Identify which cell holds the provided text, then report its [x, y] central coordinate. 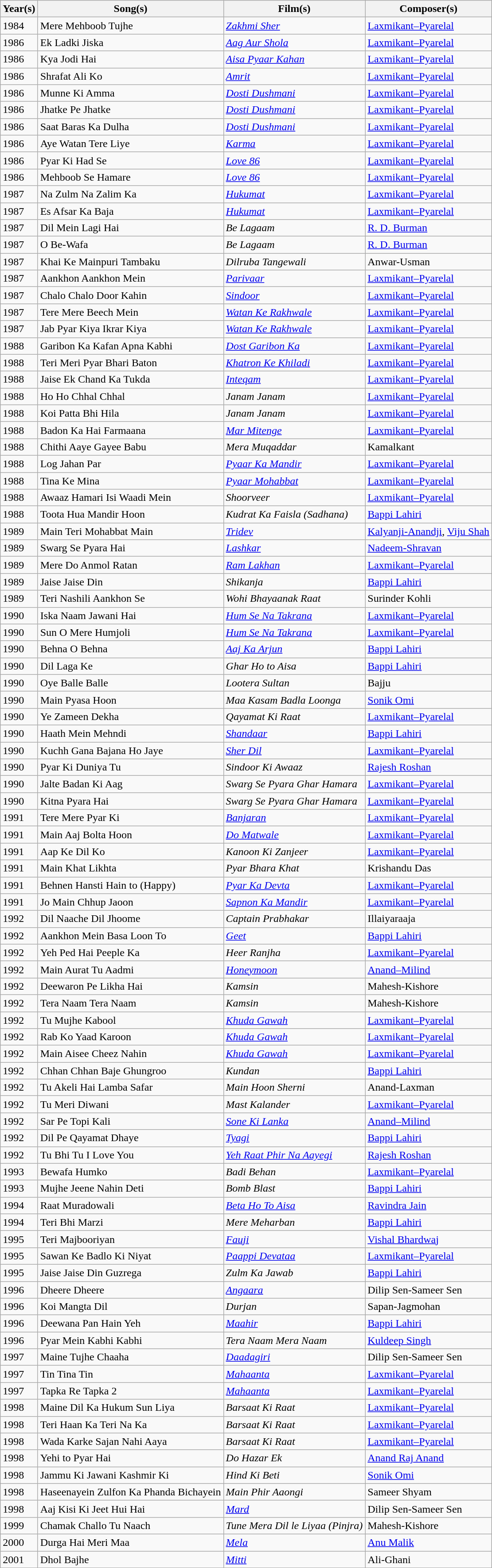
Angaara [294, 1290]
Lootera Sultan [294, 683]
Aankhon Aankhon Mein [130, 279]
Pyaar Ka Mandir [294, 464]
Anand-Laxman [429, 1088]
Deewaron Pe Likha Hai [130, 986]
Vishal Bhardwaj [429, 1239]
Year(s) [19, 9]
Aap Ke Dil Ko [130, 852]
Bewafa Humko [130, 1172]
Teri Meri Pyar Bhari Baton [130, 363]
Mehboob Se Hamare [130, 177]
Dost Garibon Ka [294, 346]
Sameer Shyam [429, 1492]
1984 [19, 26]
Yehi to Pyar Hai [130, 1458]
Song(s) [130, 9]
Daadagiri [294, 1357]
1999 [19, 1525]
Ek Ladki Jiska [130, 43]
Kya Jodi Hai [130, 59]
Raat Muradowali [130, 1205]
Do Matwale [294, 835]
Mujhe Jeene Nahin Deti [130, 1189]
Krishandu Das [429, 868]
Sapnon Ka Mandir [294, 902]
Ram Lakhan [294, 565]
Hind Ki Beti [294, 1475]
Tyagi [294, 1138]
Wohi Bhayaanak Raat [294, 599]
Sindoor Ki Awaaz [294, 767]
Tere Mere Beech Mein [130, 312]
Sawan Ke Badlo Ki Niyat [130, 1256]
Composer(s) [429, 9]
Ghar Ho to Aisa [294, 666]
Main Pyasa Hoon [130, 700]
Na Zulm Na Zalim Ka [130, 194]
Es Afsar Ka Baja [130, 211]
Yeh Raat Phir Na Aayegi [294, 1155]
Inteqam [294, 379]
Kudrat Ka Faisla (Sadhana) [294, 515]
Aaj Kisi Ki Jeet Hui Hai [130, 1509]
2000 [19, 1542]
Maa Kasam Badla Loonga [294, 700]
Maine Tujhe Chaaha [130, 1357]
Main Khat Likhta [130, 868]
Bomb Blast [294, 1189]
Mere Do Anmol Ratan [130, 565]
Shandaar [294, 733]
Chithi Aaye Gayee Babu [130, 447]
Dil Laga Ke [130, 666]
Pyar Mein Kabhi Kabhi [130, 1340]
Sher Dil [294, 751]
Paappi Devataa [294, 1256]
Sar Pe Topi Kali [130, 1121]
Jo Main Chhup Jaoon [130, 902]
Anand Raj Anand [429, 1458]
Fauji [294, 1239]
Jammu Ki Jawani Kashmir Ki [130, 1475]
Oye Balle Balle [130, 683]
Swarg Se Pyara Hai [130, 548]
Kundan [294, 1071]
Captain Prabhakar [294, 919]
Sindoor [294, 295]
Tin Tina Tin [130, 1374]
Surinder Kohli [429, 599]
Geet [294, 936]
Aankhon Mein Basa Loon To [130, 936]
Main Phir Aaongi [294, 1492]
Khai Ke Mainpuri Tambaku [130, 262]
Badi Behan [294, 1172]
Zulm Ka Jawab [294, 1273]
Saat Baras Ka Dulha [130, 127]
Tera Naam Tera Naam [130, 1003]
Dhol Bajhe [130, 1559]
Beta Ho To Aisa [294, 1205]
Chamak Challo Tu Naach [130, 1525]
Aag Aur Shola [294, 43]
Tu Mujhe Kabool [130, 1020]
Main Teri Mohabbat Main [130, 531]
Yeh Ped Hai Peeple Ka [130, 952]
Banjaran [294, 818]
Pyar Ki Had Se [130, 160]
Kalyanji-Anandji, Viju Shah [429, 531]
Garibon Ka Kafan Apna Kabhi [130, 346]
Sapan-Jagmohan [429, 1307]
Ali-Ghani [429, 1559]
Ravindra Jain [429, 1205]
Durjan [294, 1307]
Parivaar [294, 279]
Jaise Jaise Din [130, 582]
Jab Pyar Kiya Ikrar Kiya [130, 329]
Tina Ke Mina [130, 480]
Pyaar Mohabbat [294, 480]
Awaaz Hamari Isi Waadi Mein [130, 498]
Zakhmi Sher [294, 26]
Tu Meri Diwani [130, 1104]
Ye Zameen Dekha [130, 716]
Main Aurat Tu Aadmi [130, 969]
Dilruba Tangewali [294, 262]
Jaise Ek Chand Ka Tukda [130, 379]
Dil Pe Qayamat Dhaye [130, 1138]
Tune Mera Dil le Liyaa (Pinjra) [294, 1525]
Koi Patta Bhi Hila [130, 413]
Film(s) [294, 9]
Mera Muqaddar [294, 447]
O Be-Wafa [130, 245]
Tu Akeli Hai Lamba Safar [130, 1088]
Pyar Ki Duniya Tu [130, 767]
Mar Mitenge [294, 430]
Teri Bhi Marzi [130, 1222]
Log Jahan Par [130, 464]
Aaj Ka Arjun [294, 649]
Aye Watan Tere Liye [130, 143]
Lashkar [294, 548]
Tridev [294, 531]
Kitna Pyara Hai [130, 801]
Deewana Pan Hain Yeh [130, 1324]
Bajju [429, 683]
Amrit [294, 76]
Sone Ki Lanka [294, 1121]
Haseenayein Zulfon Ka Phanda Bichayein [130, 1492]
Tapka Re Tapka 2 [130, 1391]
Anu Malik [429, 1542]
Tere Mere Pyar Ki [130, 818]
Main Aisee Cheez Nahin [130, 1054]
Iska Naam Jawani Hai [130, 616]
Chalo Chalo Door Kahin [130, 295]
Rab Ko Yaad Karoon [130, 1037]
Teri Haan Ka Teri Na Ka [130, 1425]
Jaise Jaise Din Guzrega [130, 1273]
Qayamat Ki Raat [294, 716]
Toota Hua Mandir Hoon [130, 515]
Maahir [294, 1324]
Mitti [294, 1559]
Kuldeep Singh [429, 1340]
Aisa Pyaar Kahan [294, 59]
Mard [294, 1509]
Teri Majbooriyan [130, 1239]
Anwar-Usman [429, 262]
Tu Bhi Tu I Love You [130, 1155]
Behnen Hansti Hain to (Happy) [130, 885]
Main Hoon Sherni [294, 1088]
Do Hazar Ek [294, 1458]
Munne Ki Amma [130, 93]
Karma [294, 143]
Nadeem-Shravan [429, 548]
2001 [19, 1559]
Pyar Bhara Khat [294, 868]
Mere Mehboob Tujhe [130, 26]
Koi Mangta Dil [130, 1307]
Maine Dil Ka Hukum Sun Liya [130, 1408]
Mere Meharban [294, 1222]
Shrafat Ali Ko [130, 76]
Mast Kalander [294, 1104]
Mela [294, 1542]
Shikanja [294, 582]
Jhatke Pe Jhatke [130, 110]
Badon Ka Hai Farmaana [130, 430]
Khatron Ke Khiladi [294, 363]
Teri Nashili Aankhon Se [130, 599]
Dheere Dheere [130, 1290]
Kamalkant [429, 447]
Behna O Behna [130, 649]
Wada Karke Sajan Nahi Aaya [130, 1441]
Kuchh Gana Bajana Ho Jaye [130, 751]
Illaiyaraaja [429, 919]
Kanoon Ki Zanjeer [294, 852]
Haath Mein Mehndi [130, 733]
Dil Mein Lagi Hai [130, 228]
Ho Ho Chhal Chhal [130, 396]
Honeymoon [294, 969]
Sun O Mere Humjoli [130, 632]
Main Aaj Bolta Hoon [130, 835]
Heer Ranjha [294, 952]
Tera Naam Mera Naam [294, 1340]
Shoorveer [294, 498]
Pyar Ka Devta [294, 885]
Jalte Badan Ki Aag [130, 784]
Chhan Chhan Baje Ghungroo [130, 1071]
Dil Naache Dil Jhoome [130, 919]
Durga Hai Meri Maa [130, 1542]
